Search for the cell housing the specified text and yield its [x, y] center coordinate. 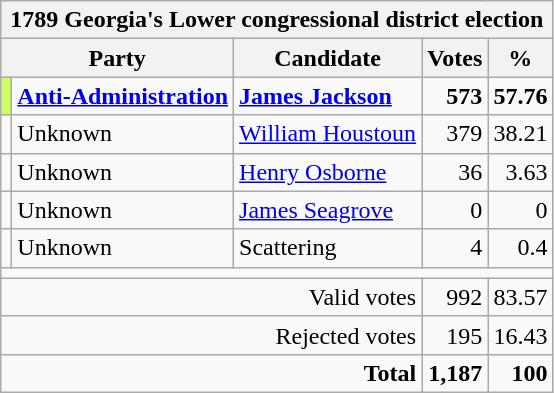
57.76 [520, 96]
83.57 [520, 297]
992 [455, 297]
Total [212, 373]
Candidate [328, 58]
James Jackson [328, 96]
379 [455, 134]
Scattering [328, 248]
573 [455, 96]
Rejected votes [212, 335]
1789 Georgia's Lower congressional district election [277, 20]
Votes [455, 58]
100 [520, 373]
3.63 [520, 172]
16.43 [520, 335]
James Seagrove [328, 210]
0.4 [520, 248]
Party [118, 58]
Anti-Administration [123, 96]
William Houstoun [328, 134]
38.21 [520, 134]
36 [455, 172]
Valid votes [212, 297]
Henry Osborne [328, 172]
% [520, 58]
195 [455, 335]
1,187 [455, 373]
4 [455, 248]
